Detect which cell encompasses the target text, then output its (x, y) center coordinate. 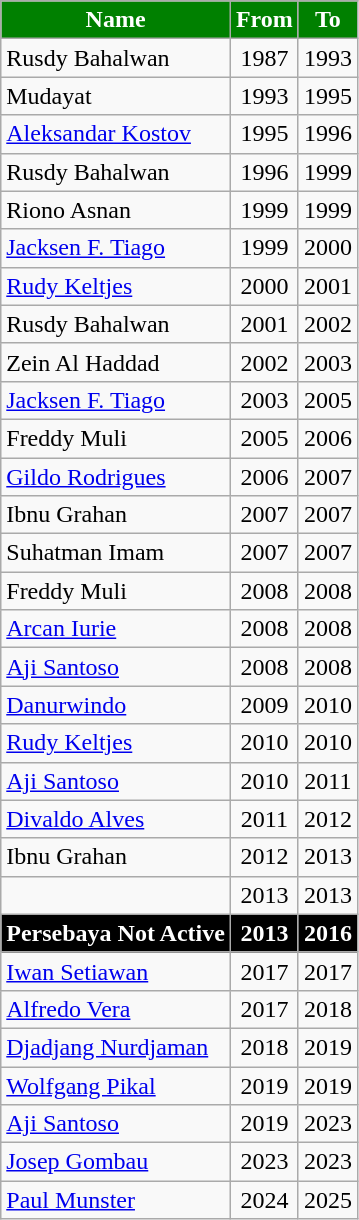
Divaldo Alves (116, 819)
Wolfgang Pikal (116, 1085)
2024 (264, 1200)
2025 (328, 1200)
Danurwindo (116, 705)
Persebaya Not Active (116, 933)
Arcan Iurie (116, 629)
2016 (328, 933)
Zein Al Haddad (116, 362)
Iwan Setiawan (116, 971)
Paul Munster (116, 1200)
To (328, 20)
Riono Asnan (116, 210)
Djadjang Nurdjaman (116, 1047)
2009 (264, 705)
Suhatman Imam (116, 553)
Mudayat (116, 96)
From (264, 20)
Name (116, 20)
Josep Gombau (116, 1162)
Aleksandar Kostov (116, 134)
Gildo Rodrigues (116, 477)
1987 (264, 58)
Alfredo Vera (116, 1009)
